For the text-containing cell, return its midpoint in (X, Y) coordinate format. 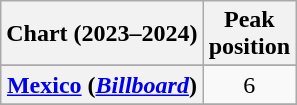
6 (249, 85)
Mexico (Billboard) (102, 85)
Chart (2023–2024) (102, 34)
Peakposition (249, 34)
